From the cell containing the given text, extract its center point as [x, y] coordinate. 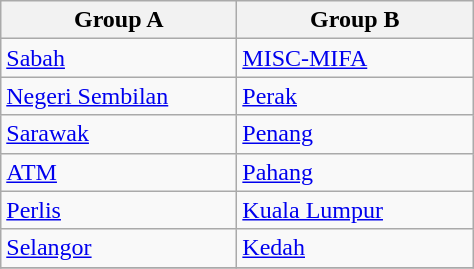
Pahang [355, 172]
Sabah [119, 58]
Negeri Sembilan [119, 96]
Sarawak [119, 134]
Selangor [119, 248]
Group B [355, 20]
Perlis [119, 210]
MISC-MIFA [355, 58]
Kuala Lumpur [355, 210]
Perak [355, 96]
ATM [119, 172]
Group A [119, 20]
Kedah [355, 248]
Penang [355, 134]
